Locate the cell with the specified text and output its (X, Y) center coordinate. 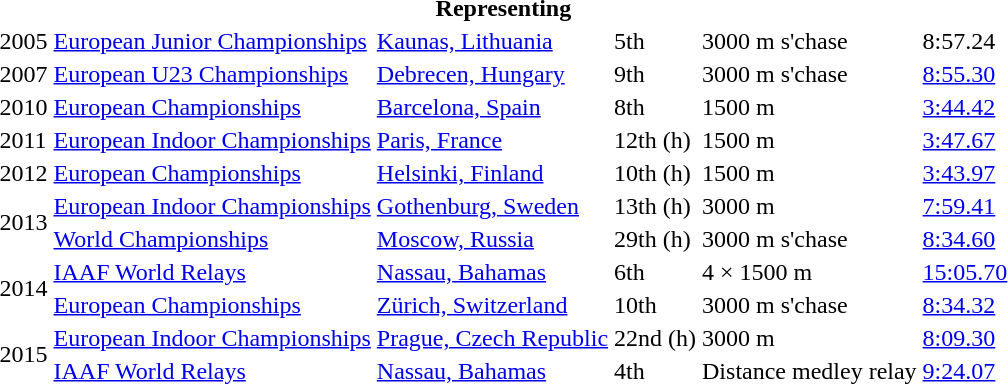
Gothenburg, Sweden (492, 206)
4 × 1500 m (810, 272)
9th (656, 74)
12th (h) (656, 140)
22nd (h) (656, 338)
Kaunas, Lithuania (492, 41)
Barcelona, Spain (492, 107)
6th (656, 272)
Moscow, Russia (492, 239)
5th (656, 41)
29th (h) (656, 239)
World Championships (212, 239)
10th (656, 305)
Debrecen, Hungary (492, 74)
European U23 Championships (212, 74)
Nassau, Bahamas (492, 272)
Paris, France (492, 140)
Zürich, Switzerland (492, 305)
European Junior Championships (212, 41)
8th (656, 107)
13th (h) (656, 206)
Helsinki, Finland (492, 173)
Prague, Czech Republic (492, 338)
10th (h) (656, 173)
IAAF World Relays (212, 272)
